Locate the cell with the specified text and output its [X, Y] center coordinate. 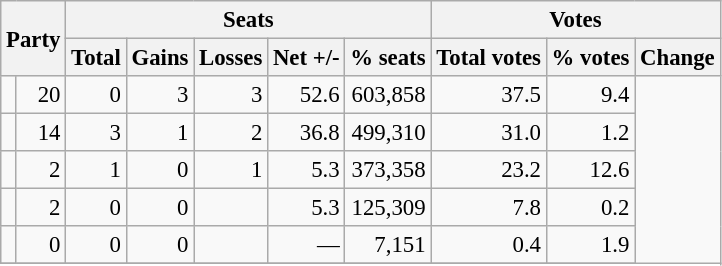
20 [40, 95]
Party [34, 38]
Gains [160, 58]
0.4 [488, 245]
0.2 [590, 208]
— [306, 245]
Net +/- [306, 58]
373,358 [388, 170]
31.0 [488, 133]
Total [96, 58]
1.2 [590, 133]
Seats [248, 20]
37.5 [488, 95]
603,858 [388, 95]
Votes [576, 20]
% votes [590, 58]
9.4 [590, 95]
% seats [388, 58]
1.9 [590, 245]
Total votes [488, 58]
23.2 [488, 170]
14 [40, 133]
Losses [231, 58]
Change [678, 58]
7,151 [388, 245]
125,309 [388, 208]
36.8 [306, 133]
7.8 [488, 208]
12.6 [590, 170]
52.6 [306, 95]
499,310 [388, 133]
